Provide the (x, y) coordinate of the cell's center where the given text is located.  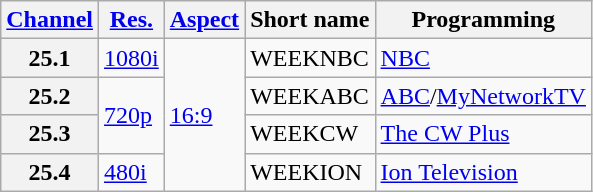
Res. (132, 20)
16:9 (204, 115)
NBC (483, 58)
ABC/MyNetworkTV (483, 96)
WEEKION (310, 172)
Channel (50, 20)
480i (132, 172)
Aspect (204, 20)
Programming (483, 20)
25.2 (50, 96)
WEEKCW (310, 134)
25.3 (50, 134)
WEEKABC (310, 96)
25.1 (50, 58)
WEEKNBC (310, 58)
720p (132, 115)
The CW Plus (483, 134)
Short name (310, 20)
Ion Television (483, 172)
25.4 (50, 172)
1080i (132, 58)
